Locate the cell with the specified text and output its (x, y) center coordinate. 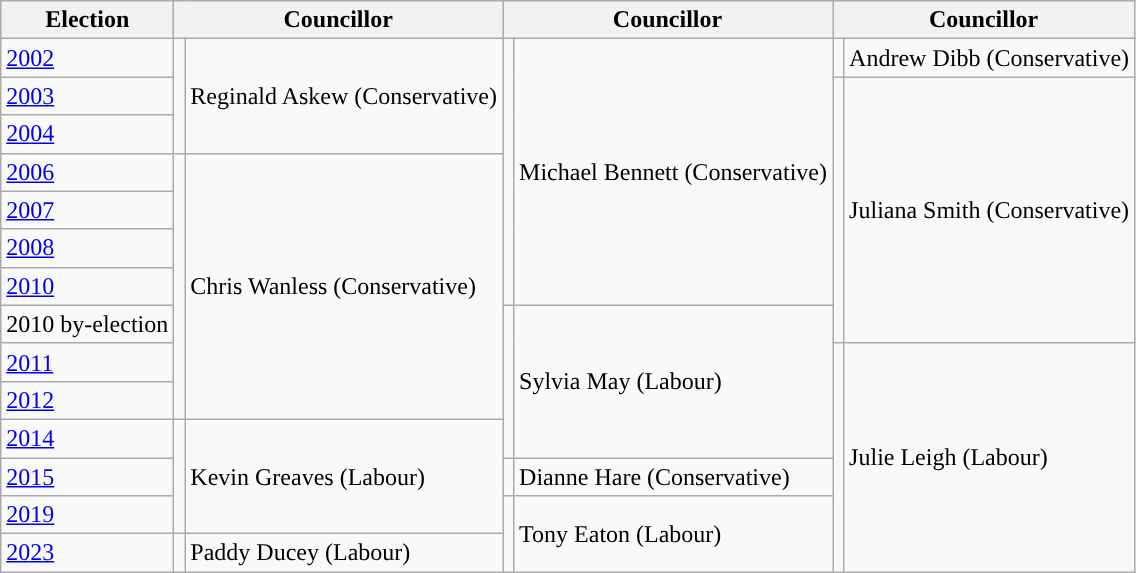
2006 (88, 172)
Juliana Smith (Conservative) (990, 210)
Kevin Greaves (Labour) (344, 476)
2007 (88, 210)
2008 (88, 248)
Andrew Dibb (Conservative) (990, 58)
2010 (88, 286)
2011 (88, 362)
Tony Eaton (Labour) (674, 534)
Sylvia May (Labour) (674, 381)
Julie Leigh (Labour) (990, 457)
2015 (88, 477)
2004 (88, 134)
Chris Wanless (Conservative) (344, 286)
Election (88, 20)
Michael Bennett (Conservative) (674, 172)
2002 (88, 58)
2019 (88, 515)
2010 by-election (88, 324)
Paddy Ducey (Labour) (344, 553)
Reginald Askew (Conservative) (344, 96)
Dianne Hare (Conservative) (674, 477)
2003 (88, 96)
2012 (88, 400)
2023 (88, 553)
2014 (88, 438)
